Identify which cell holds the provided text, then report its (X, Y) central coordinate. 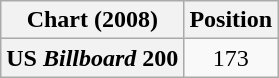
Position (231, 20)
173 (231, 58)
Chart (2008) (92, 20)
US Billboard 200 (92, 58)
